Search for the cell housing the specified text and yield its [x, y] center coordinate. 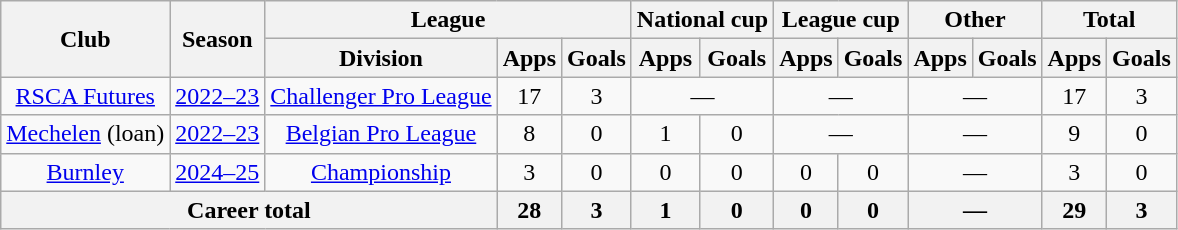
Burnley [86, 172]
Season [218, 39]
Division [381, 58]
28 [529, 210]
Total [1109, 20]
National cup [702, 20]
RSCA Futures [86, 96]
League [448, 20]
Other [975, 20]
29 [1074, 210]
9 [1074, 134]
League cup [841, 20]
Career total [249, 210]
Club [86, 39]
Belgian Pro League [381, 134]
2024–25 [218, 172]
Championship [381, 172]
Challenger Pro League [381, 96]
Mechelen (loan) [86, 134]
8 [529, 134]
